From the cell containing the given text, extract its center point as (x, y) coordinate. 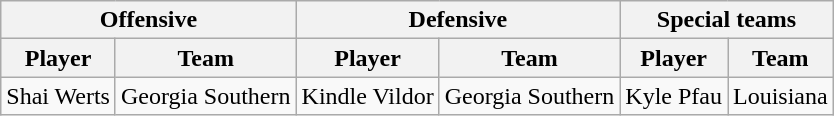
Kyle Pfau (674, 96)
Shai Werts (58, 96)
Defensive (458, 20)
Louisiana (781, 96)
Kindle Vildor (368, 96)
Special teams (726, 20)
Offensive (148, 20)
